Detect which cell encompasses the target text, then output its [X, Y] center coordinate. 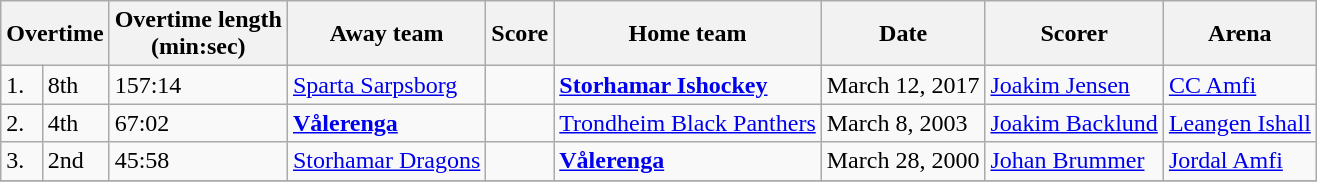
March 8, 2003 [903, 123]
Date [903, 34]
2. [22, 123]
Sparta Sarpsborg [386, 85]
Joakim Jensen [1074, 85]
Overtime [55, 34]
45:58 [198, 161]
Johan Brummer [1074, 161]
1. [22, 85]
8th [76, 85]
67:02 [198, 123]
Joakim Backlund [1074, 123]
Home team [688, 34]
Storhamar Dragons [386, 161]
CC Amfi [1240, 85]
Arena [1240, 34]
Trondheim Black Panthers [688, 123]
157:14 [198, 85]
Overtime length(min:sec) [198, 34]
2nd [76, 161]
March 28, 2000 [903, 161]
Storhamar Ishockey [688, 85]
Jordal Amfi [1240, 161]
4th [76, 123]
Away team [386, 34]
March 12, 2017 [903, 85]
Score [520, 34]
Scorer [1074, 34]
Leangen Ishall [1240, 123]
3. [22, 161]
